Output the (x, y) coordinate of the center of the cell containing the given text.  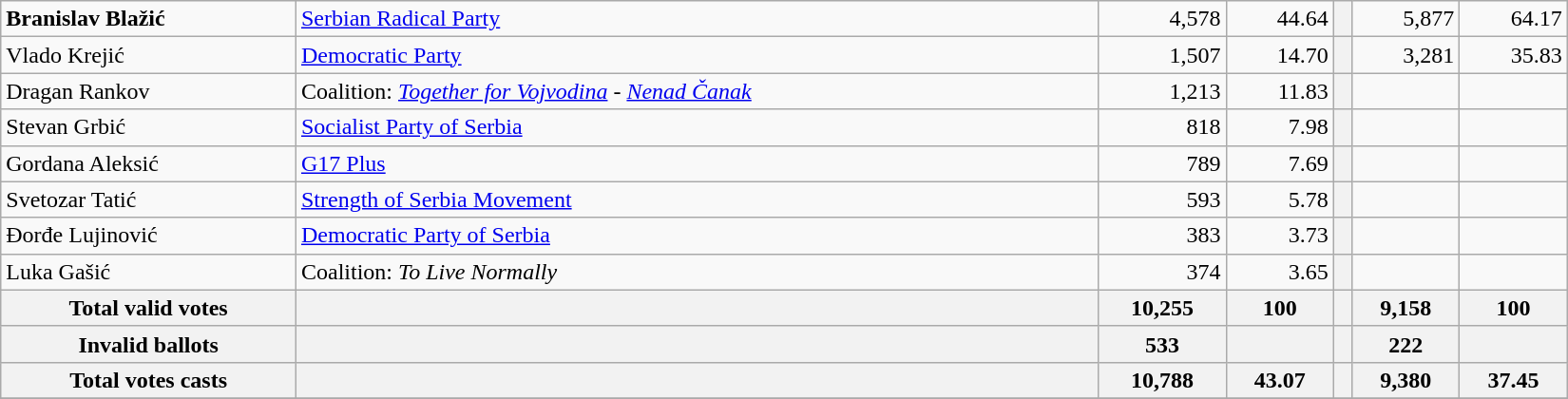
Svetozar Tatić (148, 199)
3.73 (1279, 236)
Đorđe Lujinović (148, 236)
7.69 (1279, 163)
383 (1162, 236)
5.78 (1279, 199)
11.83 (1279, 91)
4,578 (1162, 19)
9,158 (1406, 308)
3.65 (1279, 272)
Total valid votes (148, 308)
1,213 (1162, 91)
9,380 (1406, 380)
3,281 (1406, 55)
222 (1406, 344)
1,507 (1162, 55)
10,788 (1162, 380)
Coalition: To Live Normally (697, 272)
7.98 (1279, 127)
593 (1162, 199)
Serbian Radical Party (697, 19)
533 (1162, 344)
789 (1162, 163)
35.83 (1513, 55)
37.45 (1513, 380)
Socialist Party of Serbia (697, 127)
Strength of Serbia Movement (697, 199)
43.07 (1279, 380)
Coalition: Together for Vojvodina - Nenad Čanak (697, 91)
14.70 (1279, 55)
G17 Plus (697, 163)
Total votes casts (148, 380)
Stevan Grbić (148, 127)
5,877 (1406, 19)
10,255 (1162, 308)
Dragan Rankov (148, 91)
374 (1162, 272)
818 (1162, 127)
Gordana Aleksić (148, 163)
44.64 (1279, 19)
Democratic Party of Serbia (697, 236)
Democratic Party (697, 55)
64.17 (1513, 19)
Branislav Blažić (148, 19)
Invalid ballots (148, 344)
Luka Gašić (148, 272)
Vlado Krejić (148, 55)
